For the text-containing cell, return its midpoint in (X, Y) coordinate format. 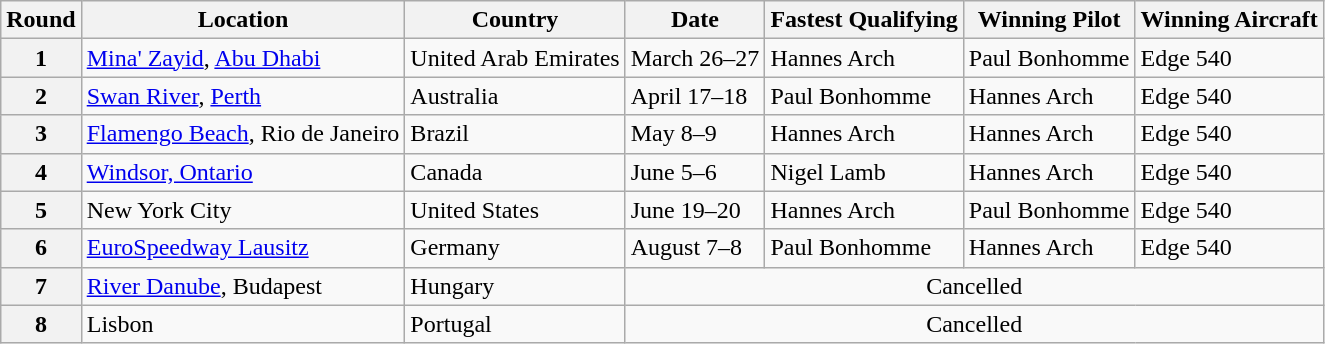
August 7–8 (695, 248)
8 (41, 324)
Date (695, 20)
Mina' Zayid, Abu Dhabi (243, 58)
2 (41, 96)
June 19–20 (695, 210)
Windsor, Ontario (243, 172)
Brazil (515, 134)
May 8–9 (695, 134)
United States (515, 210)
EuroSpeedway Lausitz (243, 248)
United Arab Emirates (515, 58)
Country (515, 20)
7 (41, 286)
Nigel Lamb (864, 172)
June 5–6 (695, 172)
River Danube, Budapest (243, 286)
Fastest Qualifying (864, 20)
Location (243, 20)
Germany (515, 248)
5 (41, 210)
6 (41, 248)
Winning Aircraft (1229, 20)
3 (41, 134)
Flamengo Beach, Rio de Janeiro (243, 134)
Canada (515, 172)
Round (41, 20)
Hungary (515, 286)
Australia (515, 96)
1 (41, 58)
Swan River, Perth (243, 96)
Winning Pilot (1049, 20)
Portugal (515, 324)
March 26–27 (695, 58)
Lisbon (243, 324)
4 (41, 172)
New York City (243, 210)
April 17–18 (695, 96)
